Locate the cell with the specified text and output its [x, y] center coordinate. 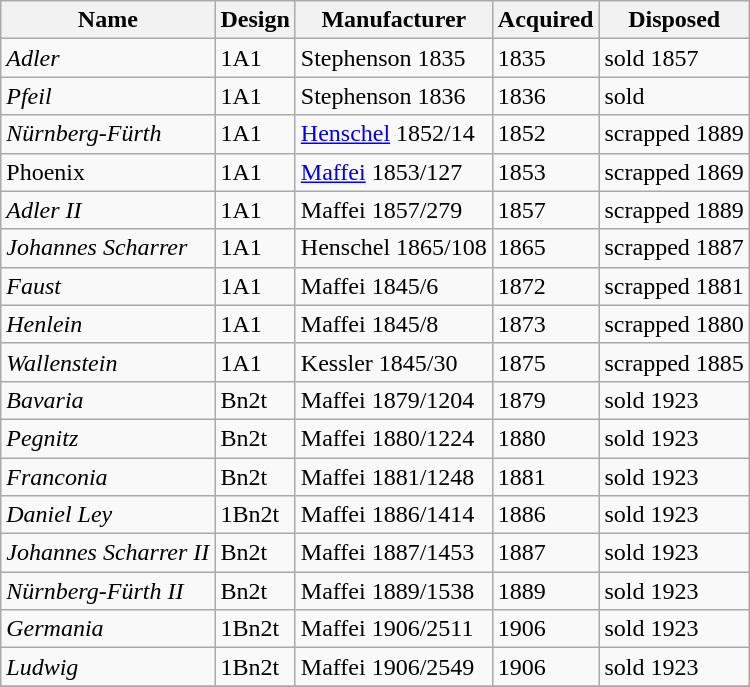
Maffei 1906/2511 [394, 629]
Faust [108, 286]
1836 [546, 96]
1879 [546, 400]
Johannes Scharrer II [108, 553]
Maffei 1889/1538 [394, 591]
scrapped 1881 [674, 286]
Maffei 1880/1224 [394, 438]
Daniel Ley [108, 515]
Henschel 1865/108 [394, 248]
Maffei 1906/2549 [394, 667]
Bavaria [108, 400]
Name [108, 20]
1875 [546, 362]
1880 [546, 438]
scrapped 1887 [674, 248]
Ludwig [108, 667]
Manufacturer [394, 20]
Pfeil [108, 96]
scrapped 1869 [674, 172]
Kessler 1845/30 [394, 362]
Adler [108, 58]
Henlein [108, 324]
1853 [546, 172]
Germania [108, 629]
Phoenix [108, 172]
scrapped 1885 [674, 362]
Maffei 1881/1248 [394, 477]
scrapped 1880 [674, 324]
Adler II [108, 210]
Wallenstein [108, 362]
Maffei 1857/279 [394, 210]
1873 [546, 324]
sold [674, 96]
Design [255, 20]
1872 [546, 286]
1857 [546, 210]
Nürnberg-Fürth II [108, 591]
1852 [546, 134]
sold 1857 [674, 58]
1865 [546, 248]
Henschel 1852/14 [394, 134]
Disposed [674, 20]
1886 [546, 515]
Acquired [546, 20]
Stephenson 1836 [394, 96]
Nürnberg-Fürth [108, 134]
1889 [546, 591]
Maffei 1879/1204 [394, 400]
1887 [546, 553]
Maffei 1845/8 [394, 324]
Stephenson 1835 [394, 58]
1835 [546, 58]
Franconia [108, 477]
Maffei 1853/127 [394, 172]
1881 [546, 477]
Maffei 1886/1414 [394, 515]
Johannes Scharrer [108, 248]
Maffei 1887/1453 [394, 553]
Pegnitz [108, 438]
Maffei 1845/6 [394, 286]
